Pinpoint the cell where the given text exists, returning its [x, y] midpoint coordinate. 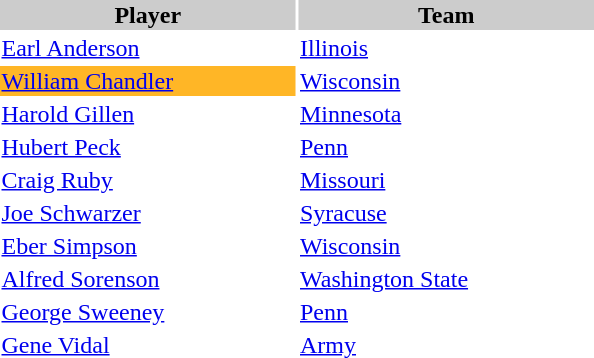
Missouri [446, 180]
Alfred Sorenson [148, 279]
Craig Ruby [148, 180]
Washington State [446, 279]
Joe Schwarzer [148, 213]
Illinois [446, 48]
Hubert Peck [148, 147]
Harold Gillen [148, 114]
Team [446, 15]
Syracuse [446, 213]
William Chandler [148, 81]
Eber Simpson [148, 246]
Earl Anderson [148, 48]
George Sweeney [148, 312]
Minnesota [446, 114]
Player [148, 15]
